Determine the (X, Y) coordinate at the center of the cell enclosing the given text.  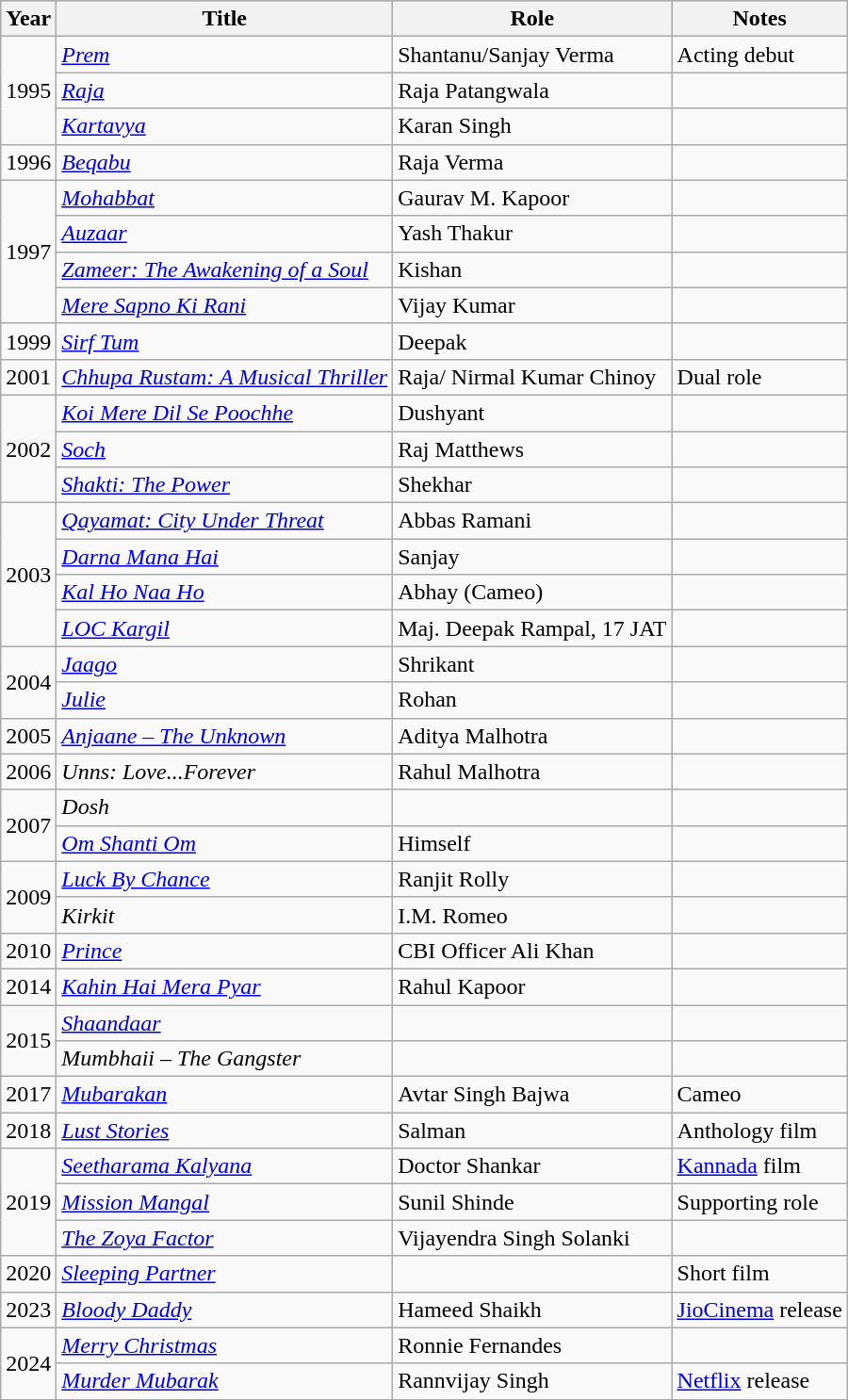
Yash Thakur (532, 234)
2001 (28, 377)
Kannada film (759, 1166)
Mumbhaii – The Gangster (224, 1059)
Kirkit (224, 915)
2010 (28, 951)
Abhay (Cameo) (532, 593)
2018 (28, 1131)
Shaandaar (224, 1022)
Sleeping Partner (224, 1274)
2017 (28, 1095)
Dual role (759, 377)
Himself (532, 843)
2023 (28, 1310)
Mohabbat (224, 198)
2014 (28, 986)
CBI Officer Ali Khan (532, 951)
2015 (28, 1040)
Prince (224, 951)
Sunil Shinde (532, 1202)
Supporting role (759, 1202)
Anjaane – The Unknown (224, 736)
Kishan (532, 269)
2019 (28, 1202)
Merry Christmas (224, 1345)
Lust Stories (224, 1131)
2024 (28, 1363)
Raja/ Nirmal Kumar Chinoy (532, 377)
Year (28, 19)
1997 (28, 252)
I.M. Romeo (532, 915)
Dosh (224, 807)
Notes (759, 19)
Rahul Kapoor (532, 986)
Vijay Kumar (532, 305)
Kahin Hai Mera Pyar (224, 986)
1995 (28, 90)
Cameo (759, 1095)
Maj. Deepak Rampal, 17 JAT (532, 628)
2003 (28, 575)
Short film (759, 1274)
Role (532, 19)
2004 (28, 682)
Bloody Daddy (224, 1310)
Sanjay (532, 557)
Jaago (224, 664)
Title (224, 19)
Vijayendra Singh Solanki (532, 1238)
Shakti: The Power (224, 485)
Zameer: The Awakening of a Soul (224, 269)
Dushyant (532, 413)
Netflix release (759, 1381)
Mubarakan (224, 1095)
2005 (28, 736)
Kartavya (224, 126)
Qayamat: City Under Threat (224, 521)
Sirf Tum (224, 341)
JioCinema release (759, 1310)
Gaurav M. Kapoor (532, 198)
Auzaar (224, 234)
2020 (28, 1274)
Avtar Singh Bajwa (532, 1095)
Chhupa Rustam: A Musical Thriller (224, 377)
Doctor Shankar (532, 1166)
Acting debut (759, 55)
2006 (28, 772)
2009 (28, 897)
Mere Sapno Ki Rani (224, 305)
2002 (28, 448)
Abbas Ramani (532, 521)
Unns: Love...Forever (224, 772)
Rohan (532, 700)
Raja Verma (532, 162)
Raj Matthews (532, 449)
Soch (224, 449)
1996 (28, 162)
Darna Mana Hai (224, 557)
Deepak (532, 341)
2007 (28, 825)
Ronnie Fernandes (532, 1345)
Julie (224, 700)
Seetharama Kalyana (224, 1166)
Om Shanti Om (224, 843)
Prem (224, 55)
Aditya Malhotra (532, 736)
Ranjit Rolly (532, 879)
Shrikant (532, 664)
Karan Singh (532, 126)
Beqabu (224, 162)
Mission Mangal (224, 1202)
1999 (28, 341)
Salman (532, 1131)
Raja Patangwala (532, 90)
Koi Mere Dil Se Poochhe (224, 413)
Raja (224, 90)
Rannvijay Singh (532, 1381)
Shekhar (532, 485)
Kal Ho Naa Ho (224, 593)
Rahul Malhotra (532, 772)
LOC Kargil (224, 628)
Luck By Chance (224, 879)
Hameed Shaikh (532, 1310)
Shantanu/Sanjay Verma (532, 55)
The Zoya Factor (224, 1238)
Anthology film (759, 1131)
Murder Mubarak (224, 1381)
